For the text-containing cell, return its midpoint in (x, y) coordinate format. 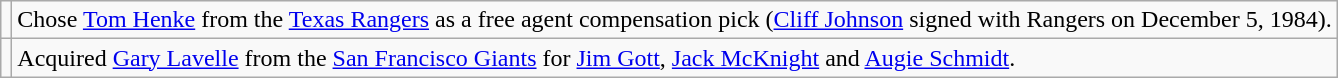
Acquired Gary Lavelle from the San Francisco Giants for Jim Gott, Jack McKnight and Augie Schmidt. (674, 58)
Chose Tom Henke from the Texas Rangers as a free agent compensation pick (Cliff Johnson signed with Rangers on December 5, 1984). (674, 20)
